Find where the given text appears and provide that cell's center as [X, Y] coordinate. 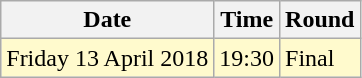
Final [320, 58]
Date [108, 20]
19:30 [247, 58]
Friday 13 April 2018 [108, 58]
Round [320, 20]
Time [247, 20]
